Capture the cell that displays the provided text and extract its [x, y] central coordinate. 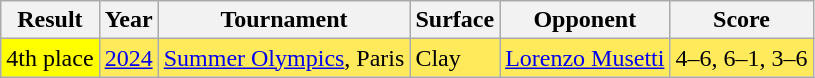
4–6, 6–1, 3–6 [742, 58]
Lorenzo Musetti [585, 58]
4th place [50, 58]
Tournament [284, 20]
Summer Olympics, Paris [284, 58]
Result [50, 20]
Year [128, 20]
Score [742, 20]
Clay [455, 58]
2024 [128, 58]
Opponent [585, 20]
Surface [455, 20]
